Output the (X, Y) coordinate of the center of the cell containing the given text.  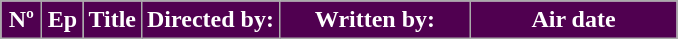
Title (112, 20)
Nº (22, 20)
Air date (573, 20)
Written by: (374, 20)
Ep (62, 20)
Directed by: (210, 20)
